Provide the (X, Y) coordinate of the cell's center where the given text is located.  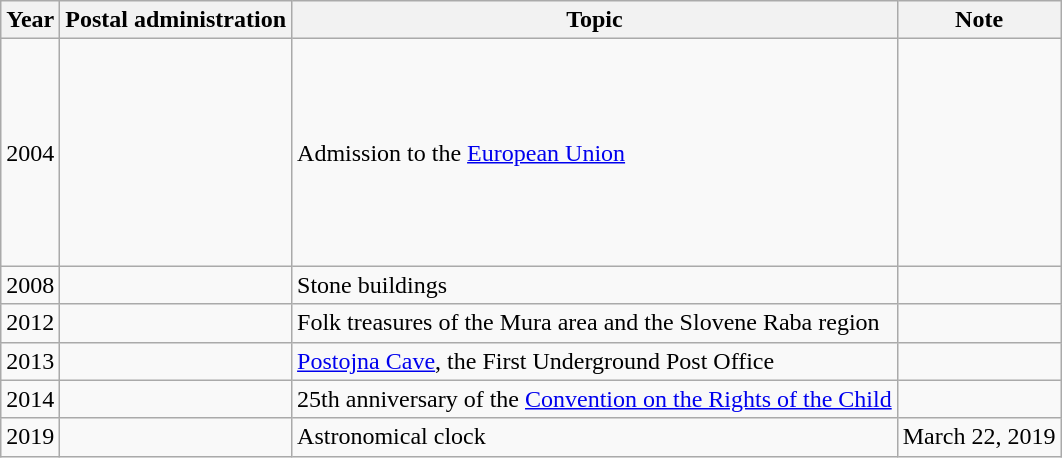
Postojna Cave, the First Underground Post Office (595, 361)
Note (979, 20)
2013 (30, 361)
2019 (30, 437)
Admission to the European Union (595, 152)
March 22, 2019 (979, 437)
2012 (30, 323)
2008 (30, 285)
Folk treasures of the Mura area and the Slovene Raba region (595, 323)
25th anniversary of the Convention on the Rights of the Child (595, 399)
Stone buildings (595, 285)
2014 (30, 399)
Postal administration (176, 20)
Year (30, 20)
Astronomical clock (595, 437)
Topic (595, 20)
2004 (30, 152)
